From the cell containing the given text, extract its center point as (x, y) coordinate. 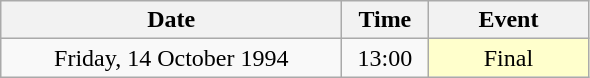
Time (385, 20)
Date (172, 20)
Event (508, 20)
13:00 (385, 58)
Friday, 14 October 1994 (172, 58)
Final (508, 58)
